Find where the given text appears and provide that cell's center as (x, y) coordinate. 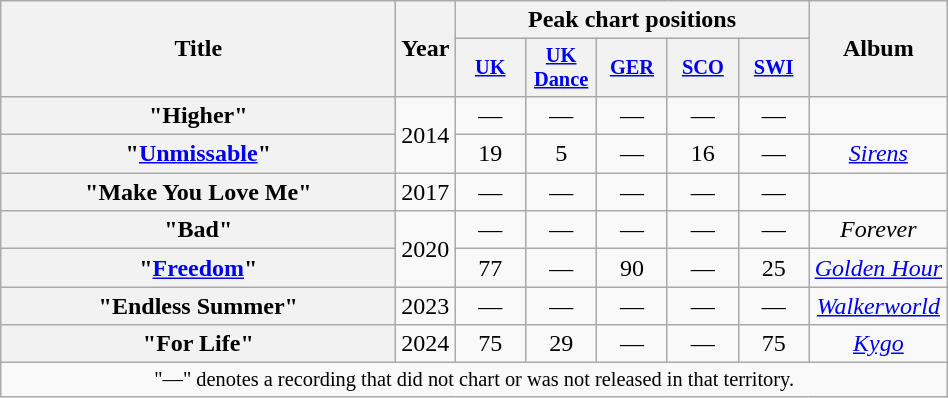
90 (632, 268)
77 (490, 268)
29 (562, 344)
"Endless Summer" (198, 306)
Year (426, 49)
"Unmissable" (198, 154)
Peak chart positions (632, 20)
"Higher" (198, 115)
Album (878, 49)
25 (774, 268)
2023 (426, 306)
SWI (774, 68)
16 (702, 154)
Kygo (878, 344)
2020 (426, 249)
UK (490, 68)
2014 (426, 134)
2024 (426, 344)
Golden Hour (878, 268)
"Freedom" (198, 268)
"—" denotes a recording that did not chart or was not released in that territory. (474, 380)
"Bad" (198, 230)
Title (198, 49)
19 (490, 154)
"Make You Love Me" (198, 192)
Forever (878, 230)
GER (632, 68)
Walkerworld (878, 306)
UK Dance (562, 68)
Sirens (878, 154)
SCO (702, 68)
2017 (426, 192)
5 (562, 154)
"For Life" (198, 344)
